Return the [x, y] coordinate for the center point of the cell that contains the specified text.  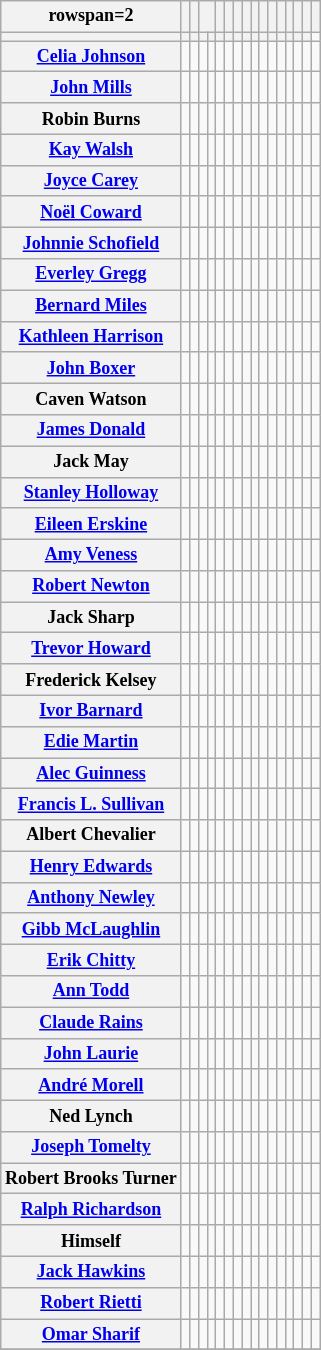
James Donald [91, 430]
Jack Hawkins [91, 1272]
John Laurie [91, 1054]
Jack May [91, 462]
Francis L. Sullivan [91, 804]
Stanley Holloway [91, 492]
Kathleen Harrison [91, 336]
Erik Chitty [91, 960]
Trevor Howard [91, 648]
Everley Gregg [91, 274]
Robert Brooks Turner [91, 1178]
John Mills [91, 88]
Himself [91, 1240]
Edie Martin [91, 742]
Caven Watson [91, 398]
Bernard Miles [91, 306]
Johnnie Schofield [91, 244]
Joseph Tomelty [91, 1148]
Eileen Erskine [91, 524]
Joyce Carey [91, 180]
Robin Burns [91, 118]
Ann Todd [91, 992]
rowspan=2 [91, 16]
John Boxer [91, 368]
Robert Rietti [91, 1302]
Ralph Richardson [91, 1210]
Claude Rains [91, 1022]
André Morell [91, 1084]
Alec Guinness [91, 774]
Frederick Kelsey [91, 680]
Noël Coward [91, 212]
Jack Sharp [91, 618]
Ivor Barnard [91, 710]
Robert Newton [91, 586]
Ned Lynch [91, 1116]
Henry Edwards [91, 866]
Albert Chevalier [91, 836]
Kay Walsh [91, 150]
Anthony Newley [91, 898]
Omar Sharif [91, 1334]
Celia Johnson [91, 56]
Amy Veness [91, 554]
Gibb McLaughlin [91, 928]
